Determine the (X, Y) coordinate at the center of the cell enclosing the given text.  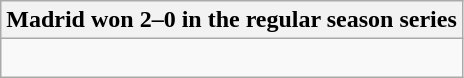
Madrid won 2–0 in the regular season series (232, 20)
